Return the (X, Y) coordinate for the center point of the cell that contains the specified text.  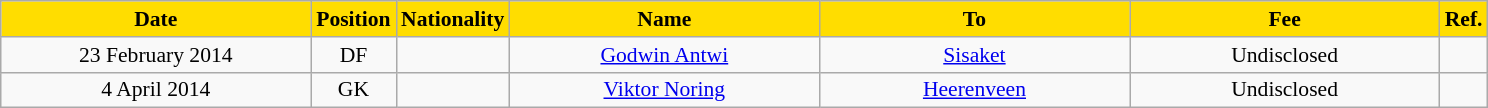
Name (664, 19)
To (974, 19)
4 April 2014 (156, 90)
Fee (1285, 19)
Godwin Antwi (664, 55)
23 February 2014 (156, 55)
Heerenveen (974, 90)
Viktor Noring (664, 90)
Nationality (452, 19)
Date (156, 19)
DF (354, 55)
Position (354, 19)
GK (354, 90)
Sisaket (974, 55)
Ref. (1464, 19)
